Pinpoint the cell where the given text exists, returning its (X, Y) midpoint coordinate. 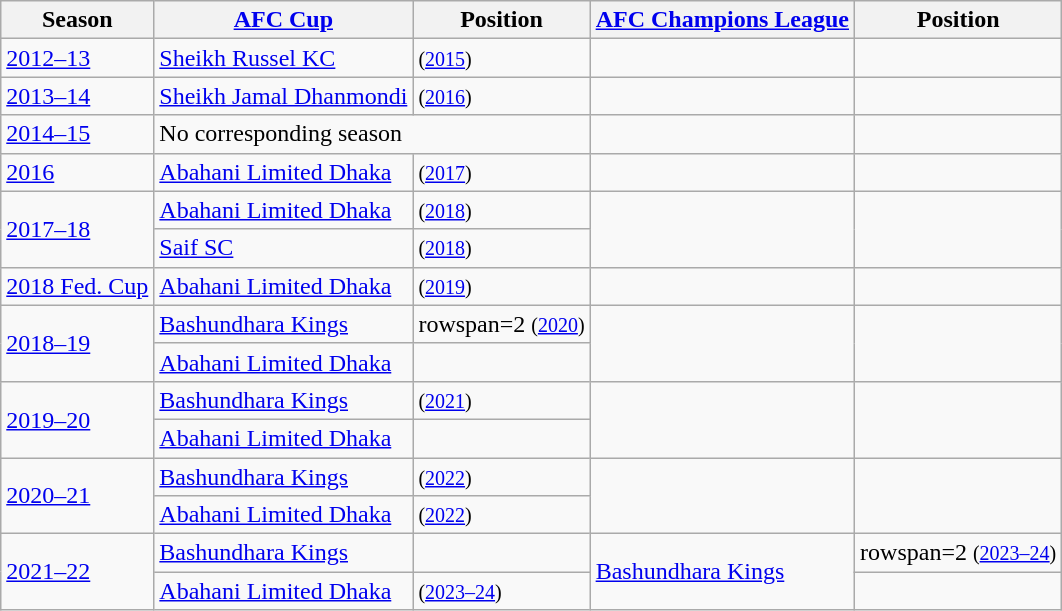
(2019) (502, 286)
(2023–24) (502, 591)
2013–14 (78, 96)
2020–21 (78, 496)
(2017) (502, 172)
rowspan=2 (2023–24) (958, 553)
AFC Cup (284, 20)
(2015) (502, 58)
Season (78, 20)
(2021) (502, 400)
2018 Fed. Cup (78, 286)
rowspan=2 (2020) (502, 324)
2014–15 (78, 134)
No corresponding season (372, 134)
Sheikh Russel KC (284, 58)
2016 (78, 172)
2017–18 (78, 229)
2018–19 (78, 343)
Saif SC (284, 248)
AFC Champions League (722, 20)
2012–13 (78, 58)
Sheikh Jamal Dhanmondi (284, 96)
(2016) (502, 96)
2021–22 (78, 572)
2019–20 (78, 419)
